Determine the [X, Y] coordinate at the center of the cell enclosing the given text.  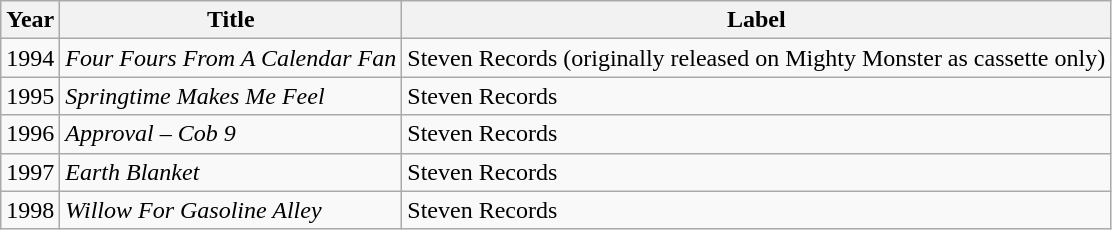
1997 [30, 172]
Willow For Gasoline Alley [231, 210]
1995 [30, 96]
Approval – Cob 9 [231, 134]
Steven Records (originally released on Mighty Monster as cassette only) [756, 58]
Title [231, 20]
1994 [30, 58]
Year [30, 20]
1998 [30, 210]
Springtime Makes Me Feel [231, 96]
Label [756, 20]
Earth Blanket [231, 172]
1996 [30, 134]
Four Fours From A Calendar Fan [231, 58]
